Return (X, Y) of the center of cell containing provided text 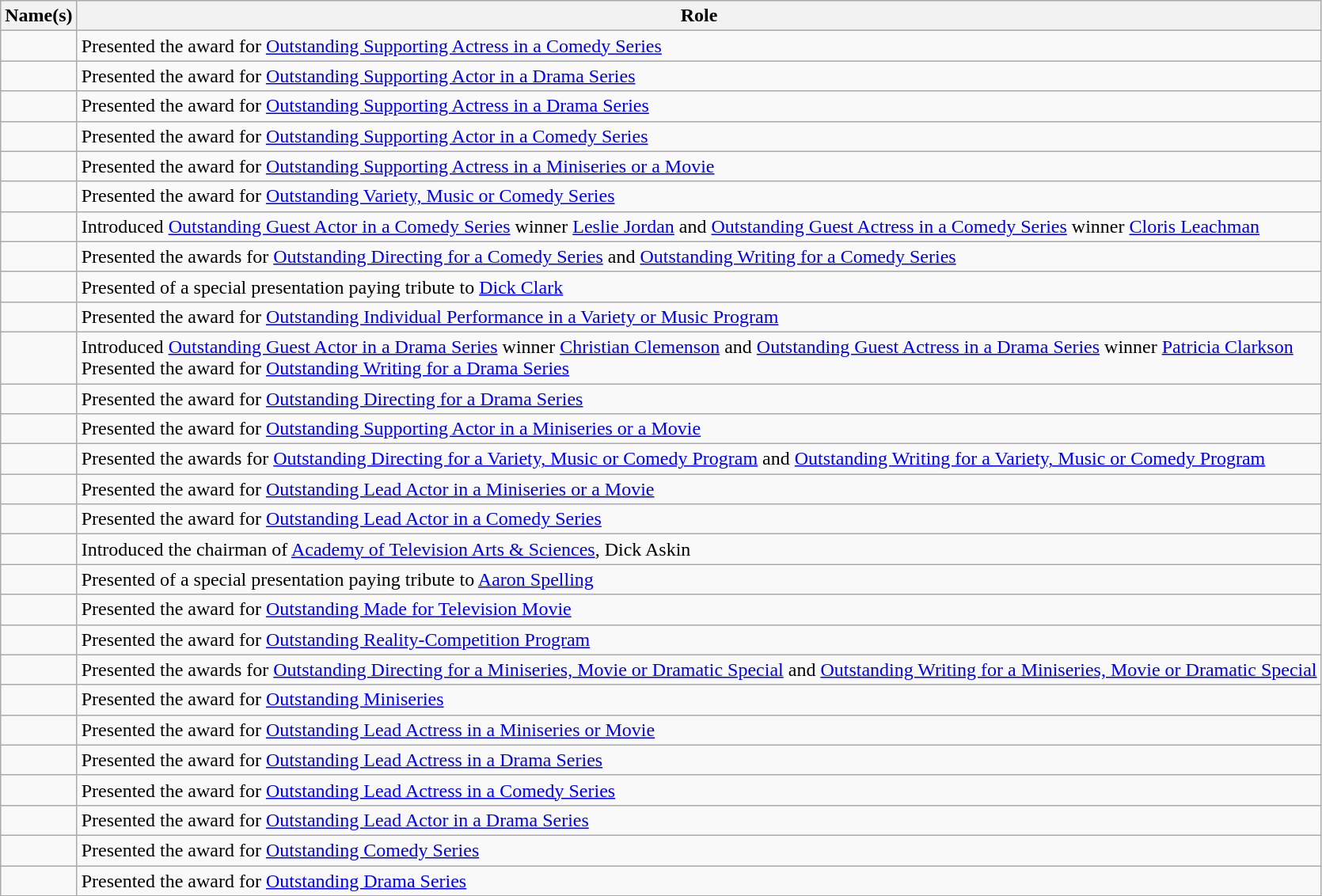
Role (699, 16)
Presented the award for Outstanding Lead Actor in a Comedy Series (699, 519)
Presented the award for Outstanding Variety, Music or Comedy Series (699, 196)
Presented the award for Outstanding Supporting Actor in a Comedy Series (699, 136)
Presented the award for Outstanding Lead Actor in a Miniseries or a Movie (699, 489)
Presented the award for Outstanding Lead Actor in a Drama Series (699, 820)
Presented the award for Outstanding Miniseries (699, 700)
Presented the award for Outstanding Made for Television Movie (699, 609)
Presented the award for Outstanding Supporting Actor in a Drama Series (699, 76)
Presented the award for Outstanding Reality-Competition Program (699, 640)
Presented of a special presentation paying tribute to Aaron Spelling (699, 579)
Name(s) (39, 16)
Presented the awards for Outstanding Directing for a Variety, Music or Comedy Program and Outstanding Writing for a Variety, Music or Comedy Program (699, 459)
Presented the award for Outstanding Supporting Actress in a Miniseries or a Movie (699, 166)
Presented the award for Outstanding Lead Actress in a Drama Series (699, 760)
Presented the award for Outstanding Supporting Actress in a Drama Series (699, 106)
Presented the award for Outstanding Drama Series (699, 881)
Presented the award for Outstanding Supporting Actor in a Miniseries or a Movie (699, 429)
Presented the award for Outstanding Lead Actress in a Miniseries or Movie (699, 730)
Presented the award for Outstanding Supporting Actress in a Comedy Series (699, 46)
Presented the award for Outstanding Comedy Series (699, 850)
Presented the award for Outstanding Lead Actress in a Comedy Series (699, 790)
Presented the award for Outstanding Individual Performance in a Variety or Music Program (699, 317)
Introduced the chairman of Academy of Television Arts & Sciences, Dick Askin (699, 549)
Presented of a special presentation paying tribute to Dick Clark (699, 287)
Presented the award for Outstanding Directing for a Drama Series (699, 398)
Introduced Outstanding Guest Actor in a Comedy Series winner Leslie Jordan and Outstanding Guest Actress in a Comedy Series winner Cloris Leachman (699, 226)
Presented the awards for Outstanding Directing for a Comedy Series and Outstanding Writing for a Comedy Series (699, 256)
